Identify which cell holds the provided text, then report its [X, Y] central coordinate. 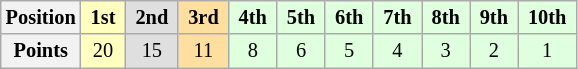
2 [494, 51]
4 [397, 51]
4th [253, 17]
15 [152, 51]
3 [446, 51]
2nd [152, 17]
8 [253, 51]
6th [349, 17]
11 [203, 51]
7th [397, 17]
6 [301, 51]
1 [547, 51]
Position [41, 17]
9th [494, 17]
3rd [203, 17]
5 [349, 51]
5th [301, 17]
20 [104, 51]
10th [547, 17]
8th [446, 17]
Points [41, 51]
1st [104, 17]
